Pinpoint the cell where the given text exists, returning its [X, Y] midpoint coordinate. 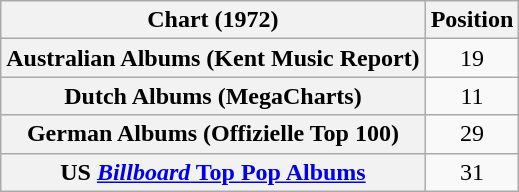
19 [472, 58]
29 [472, 134]
German Albums (Offizielle Top 100) [213, 134]
Australian Albums (Kent Music Report) [213, 58]
Dutch Albums (MegaCharts) [213, 96]
Position [472, 20]
Chart (1972) [213, 20]
11 [472, 96]
US Billboard Top Pop Albums [213, 172]
31 [472, 172]
